Search for the cell housing the specified text and yield its [X, Y] center coordinate. 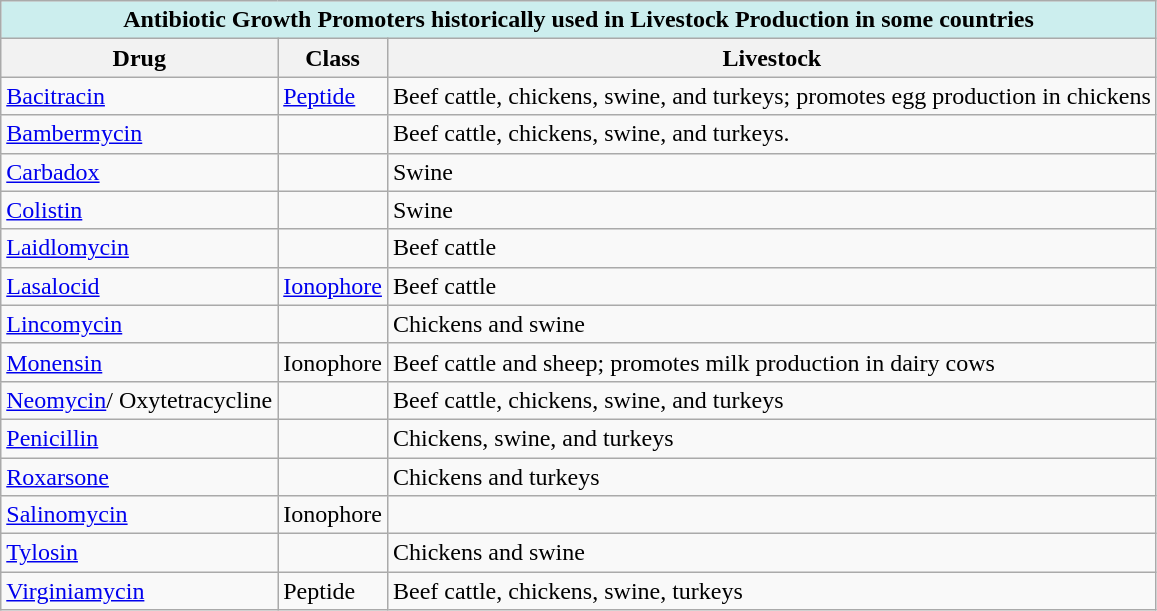
Antibiotic Growth Promoters historically used in Livestock Production in some countries [579, 20]
Virginiamycin [140, 591]
Laidlomycin [140, 248]
Beef cattle, chickens, swine, turkeys [772, 591]
Roxarsone [140, 477]
Bacitracin [140, 96]
Carbadox [140, 172]
Beef cattle and sheep; promotes milk production in dairy cows [772, 362]
Class [333, 58]
Bambermycin [140, 134]
Beef cattle, chickens, swine, and turkeys; promotes egg production in chickens [772, 96]
Penicillin [140, 438]
Salinomycin [140, 515]
Lasalocid [140, 286]
Chickens, swine, and turkeys [772, 438]
Beef cattle, chickens, swine, and turkeys [772, 400]
Tylosin [140, 553]
Monensin [140, 362]
Livestock [772, 58]
Neomycin/ Oxytetracycline [140, 400]
Drug [140, 58]
Beef cattle, chickens, swine, and turkeys. [772, 134]
Chickens and turkeys [772, 477]
Colistin [140, 210]
Lincomycin [140, 324]
